Detect which cell encompasses the target text, then output its (X, Y) center coordinate. 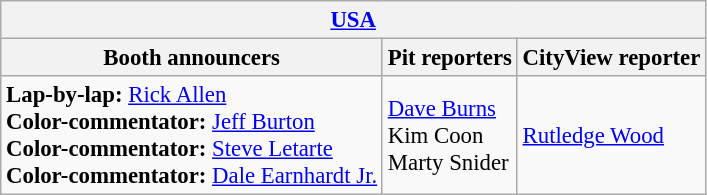
Lap-by-lap: Rick AllenColor-commentator: Jeff BurtonColor-commentator: Steve LetarteColor-commentator: Dale Earnhardt Jr. (192, 136)
USA (354, 20)
Booth announcers (192, 58)
Pit reporters (450, 58)
Rutledge Wood (611, 136)
CityView reporter (611, 58)
Dave BurnsKim CoonMarty Snider (450, 136)
